Scan for the cell matching the given text and deliver its (x, y) coordinate at center. 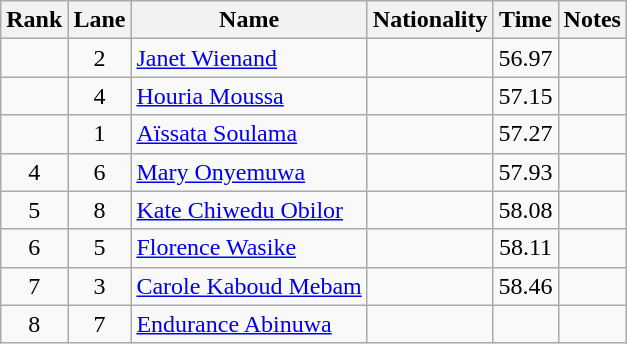
3 (100, 286)
57.27 (526, 134)
Carole Kaboud Mebam (249, 286)
2 (100, 58)
Name (249, 20)
Lane (100, 20)
58.11 (526, 248)
Aïssata Soulama (249, 134)
Mary Onyemuwa (249, 172)
56.97 (526, 58)
Rank (34, 20)
57.93 (526, 172)
57.15 (526, 96)
Notes (592, 20)
Janet Wienand (249, 58)
Houria Moussa (249, 96)
Kate Chiwedu Obilor (249, 210)
1 (100, 134)
Endurance Abinuwa (249, 324)
Florence Wasike (249, 248)
Nationality (430, 20)
58.46 (526, 286)
58.08 (526, 210)
Time (526, 20)
